Find where the given text appears and provide that cell's center as (x, y) coordinate. 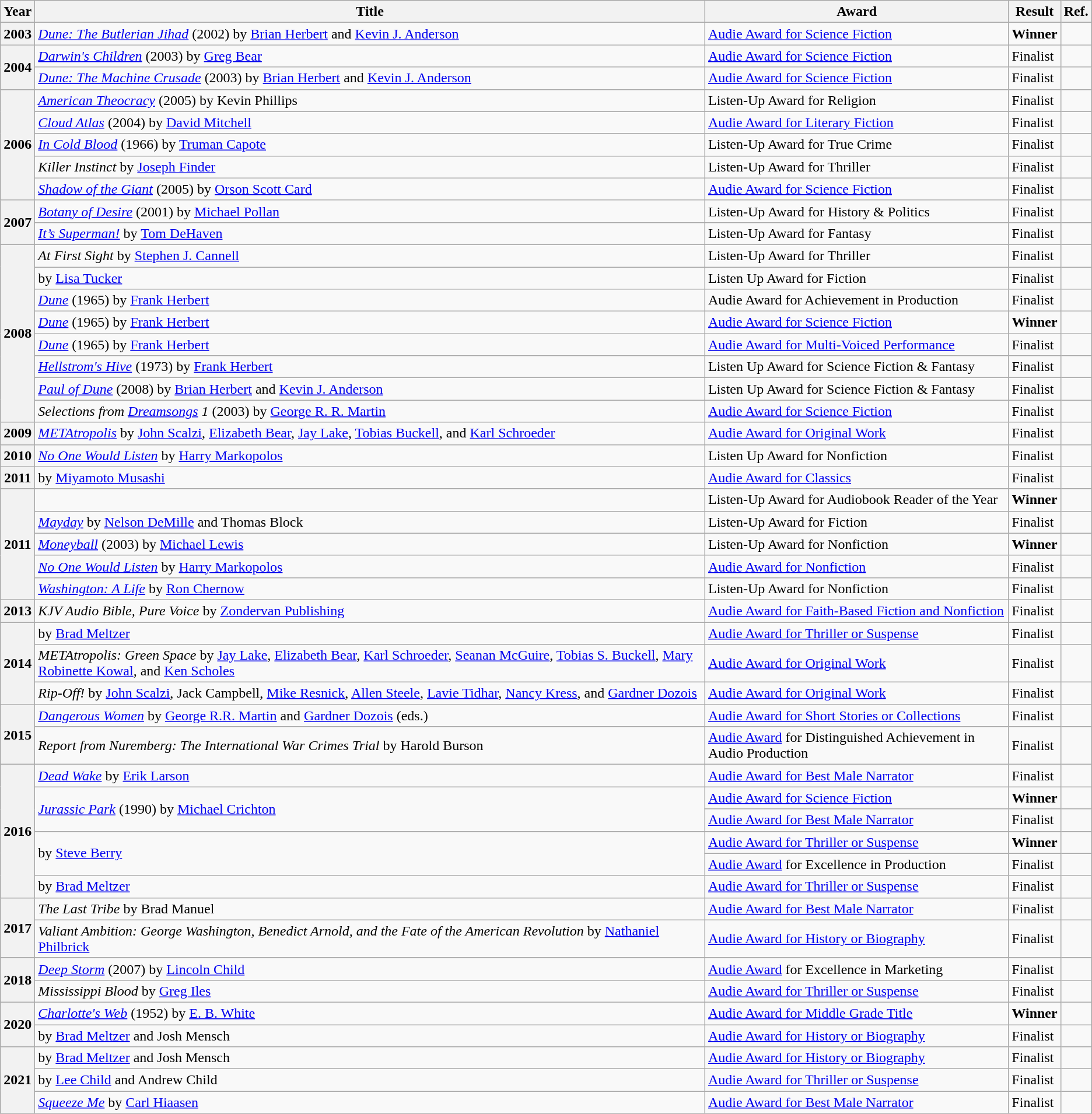
Audie Award for Faith-Based Fiction and Nonfiction (856, 611)
2020 (17, 1024)
2016 (17, 831)
Charlotte's Web (1952) by E. B. White (370, 1013)
Audie Award for Nonfiction (856, 566)
Audie Award for Classics (856, 478)
Paul of Dune (2008) by Brian Herbert and Kevin J. Anderson (370, 389)
Listen-Up Award for Fantasy (856, 233)
Washington: A Life by Ron Chernow (370, 588)
2004 (17, 67)
Moneyball (2003) by Michael Lewis (370, 544)
Result (1035, 12)
Shadow of the Giant (2005) by Orson Scott Card (370, 189)
Dead Wake by Erik Larson (370, 776)
METAtropolis by John Scalzi, Elizabeth Bear, Jay Lake, Tobias Buckell, and Karl Schroeder (370, 433)
Audie Award for Middle Grade Title (856, 1013)
Title (370, 12)
Cloud Atlas (2004) by David Mitchell (370, 122)
2010 (17, 456)
Listen-Up Award for Religion (856, 100)
Dune: The Machine Crusade (2003) by Brian Herbert and Kevin J. Anderson (370, 78)
by Steve Berry (370, 853)
The Last Tribe by Brad Manuel (370, 909)
Listen-Up Award for Audiobook Reader of the Year (856, 500)
Ref. (1076, 12)
2007 (17, 222)
Report from Nuremberg: The International War Crimes Trial by Harold Burson (370, 745)
Killer Instinct by Joseph Finder (370, 167)
Rip-Off! by John Scalzi, Jack Campbell, Mike Resnick, Allen Steele, Lavie Tidhar, Nancy Kress, and Gardner Dozois (370, 693)
Listen-Up Award for History & Politics (856, 211)
Audie Award for Excellence in Marketing (856, 969)
Audie Award for Short Stories or Collections (856, 716)
Audie Award for Distinguished Achievement in Audio Production (856, 745)
2006 (17, 145)
Hellstrom's Hive (1973) by Frank Herbert (370, 367)
Mississippi Blood by Greg Iles (370, 991)
Listen-Up Award for Fiction (856, 522)
2017 (17, 927)
Squeeze Me by Carl Hiaasen (370, 1102)
It’s Superman! by Tom DeHaven (370, 233)
Audie Award for Literary Fiction (856, 122)
Selections from Dreamsongs 1 (2003) by George R. R. Martin (370, 411)
2015 (17, 735)
Botany of Desire (2001) by Michael Pollan (370, 211)
Audie Award for Multi-Voiced Performance (856, 345)
KJV Audio Bible, Pure Voice by Zondervan Publishing (370, 611)
Darwin's Children (2003) by Greg Bear (370, 56)
Audie Award for Achievement in Production (856, 300)
Dangerous Women by George R.R. Martin and Gardner Dozois (eds.) (370, 716)
by Lee Child and Andrew Child (370, 1080)
Listen Up Award for Nonfiction (856, 456)
At First Sight by Stephen J. Cannell (370, 255)
2018 (17, 980)
Deep Storm (2007) by Lincoln Child (370, 969)
2014 (17, 663)
2008 (17, 333)
Listen-Up Award for True Crime (856, 145)
Listen Up Award for Fiction (856, 278)
METAtropolis: Green Space by Jay Lake, Elizabeth Bear, Karl Schroeder, Seanan McGuire, Tobias S. Buckell, Mary Robinette Kowal, and Ken Scholes (370, 664)
by Lisa Tucker (370, 278)
by Miyamoto Musashi (370, 478)
Award (856, 12)
2013 (17, 611)
Audie Award for Excellence in Production (856, 864)
Year (17, 12)
Valiant Ambition: George Washington, Benedict Arnold, and the Fate of the American Revolution by Nathaniel Philbrick (370, 939)
Mayday by Nelson DeMille and Thomas Block (370, 522)
In Cold Blood (1966) by Truman Capote (370, 145)
2003 (17, 34)
2009 (17, 433)
Jurassic Park (1990) by Michael Crichton (370, 809)
Dune: The Butlerian Jihad (2002) by Brian Herbert and Kevin J. Anderson (370, 34)
American Theocracy (2005) by Kevin Phillips (370, 100)
2021 (17, 1080)
